Return the (X, Y) coordinate for the center point of the cell that contains the specified text.  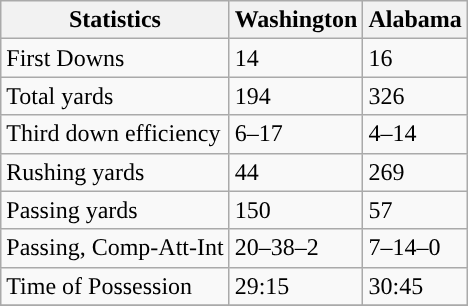
Time of Possession (115, 286)
14 (296, 58)
Total yards (115, 96)
150 (296, 210)
4–14 (415, 134)
44 (296, 172)
6–17 (296, 134)
16 (415, 58)
30:45 (415, 286)
57 (415, 210)
326 (415, 96)
Statistics (115, 20)
Alabama (415, 20)
7–14–0 (415, 248)
269 (415, 172)
Rushing yards (115, 172)
First Downs (115, 58)
20–38–2 (296, 248)
Passing yards (115, 210)
Washington (296, 20)
Passing, Comp-Att-Int (115, 248)
Third down efficiency (115, 134)
29:15 (296, 286)
194 (296, 96)
